Capture the cell that displays the provided text and extract its (x, y) central coordinate. 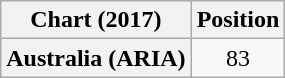
83 (238, 58)
Position (238, 20)
Australia (ARIA) (96, 58)
Chart (2017) (96, 20)
